Search for the cell housing the specified text and yield its [X, Y] center coordinate. 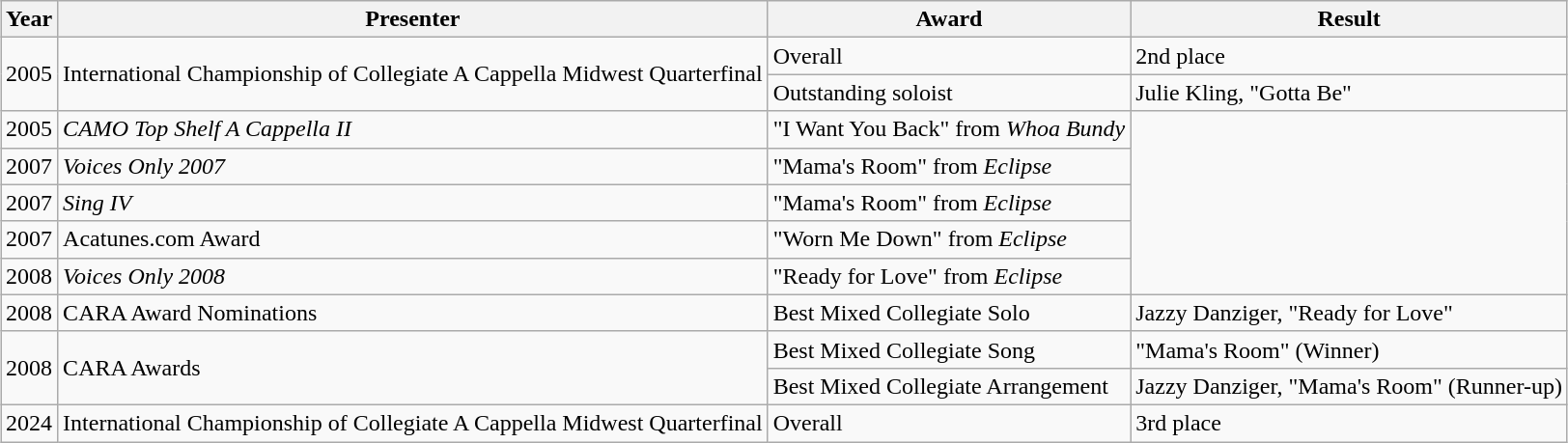
Julie Kling, "Gotta Be" [1350, 93]
CAMO Top Shelf A Cappella II [413, 129]
Result [1350, 19]
Outstanding soloist [949, 93]
3rd place [1350, 423]
Sing IV [413, 203]
Best Mixed Collegiate Arrangement [949, 386]
CARA Awards [413, 368]
Voices Only 2007 [413, 166]
Voices Only 2008 [413, 276]
Best Mixed Collegiate Solo [949, 313]
"Worn Me Down" from Eclipse [949, 239]
"Ready for Love" from Eclipse [949, 276]
"I Want You Back" from Whoa Bundy [949, 129]
Presenter [413, 19]
Jazzy Danziger, "Ready for Love" [1350, 313]
CARA Award Nominations [413, 313]
Best Mixed Collegiate Song [949, 349]
Year [29, 19]
2nd place [1350, 56]
"Mama's Room" (Winner) [1350, 349]
Jazzy Danziger, "Mama's Room" (Runner-up) [1350, 386]
2024 [29, 423]
Acatunes.com Award [413, 239]
Award [949, 19]
